Find where the given text appears and provide that cell's center as [X, Y] coordinate. 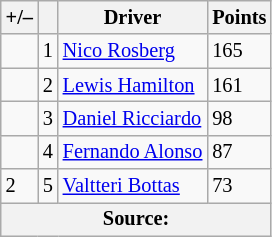
5 [48, 186]
1 [48, 51]
165 [239, 51]
161 [239, 85]
Driver [133, 17]
Fernando Alonso [133, 152]
3 [48, 118]
Daniel Ricciardo [133, 118]
Points [239, 17]
73 [239, 186]
+/– [20, 17]
Valtteri Bottas [133, 186]
Nico Rosberg [133, 51]
Lewis Hamilton [133, 85]
4 [48, 152]
87 [239, 152]
98 [239, 118]
Source: [136, 219]
